Provide the (X, Y) coordinate of the cell's center where the given text is located.  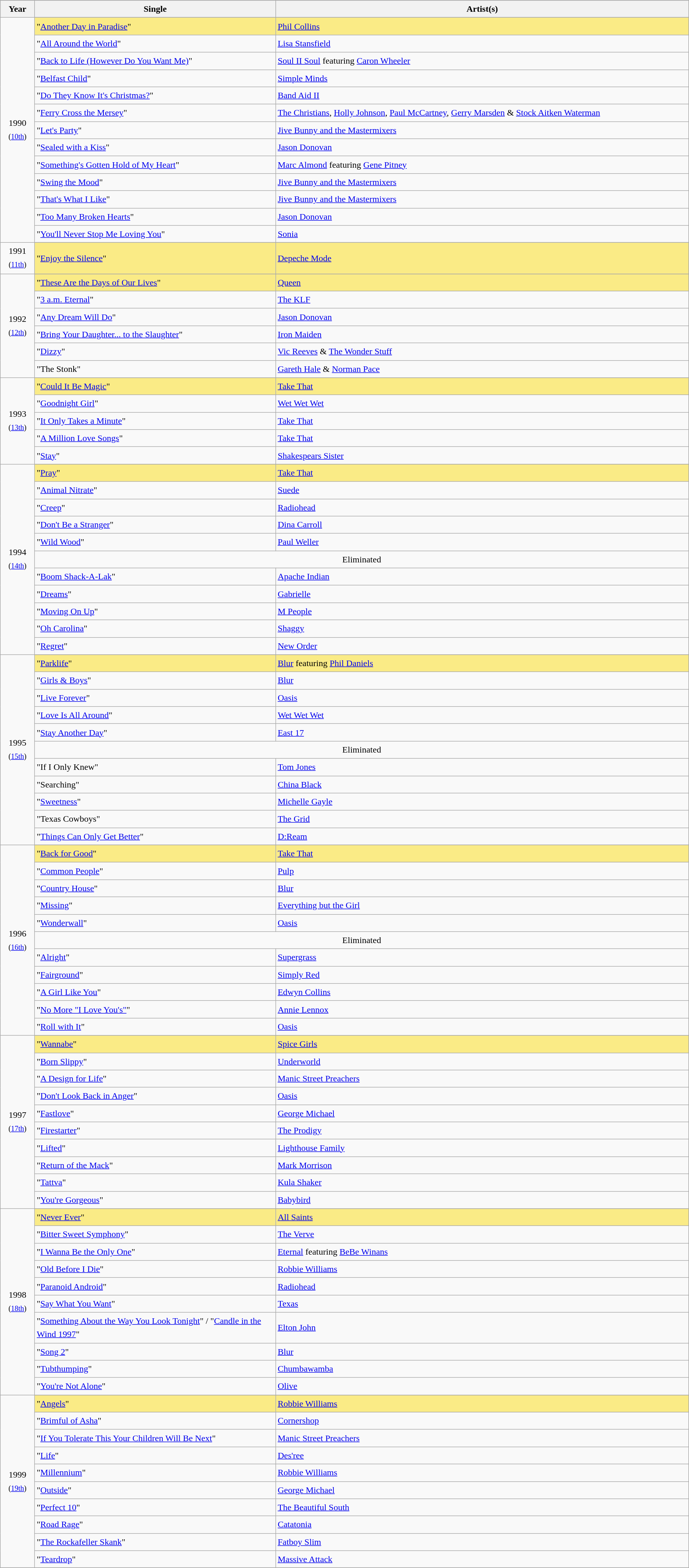
"Do They Know It's Christmas?" (155, 96)
"A Girl Like You" (155, 992)
"Regret" (155, 646)
Underworld (482, 1062)
"Parklife" (155, 664)
"If I Only Knew" (155, 767)
Gareth Hale & Norman Pace (482, 369)
Eternal featuring BeBe Winans (482, 1252)
"Don't Look Back in Anger" (155, 1096)
Elton John (482, 1328)
Suede (482, 490)
"Alright" (155, 958)
"Born Slippy" (155, 1062)
"Wannabe" (155, 1044)
"The Rockafeller Skank" (155, 1542)
Paul Weller (482, 542)
"Roll with It" (155, 1027)
"Back for Good" (155, 853)
Phil Collins (482, 26)
Iron Maiden (482, 334)
"Something's Gotten Hold of My Heart" (155, 165)
Texas (482, 1304)
Soul II Soul featuring Caron Wheeler (482, 61)
"Outside" (155, 1490)
1994 (14th) (18, 559)
Sonia (482, 234)
"A Million Love Songs" (155, 438)
Simple Minds (482, 78)
"Girls & Boys" (155, 680)
"Ferry Cross the Mersey" (155, 113)
East 17 (482, 733)
1997 (17th) (18, 1122)
Edwyn Collins (482, 992)
Dina Carroll (482, 525)
"Brimful of Asha" (155, 1421)
Depeche Mode (482, 258)
The Christians, Holly Johnson, Paul McCartney, Gerry Marsden & Stock Aitken Waterman (482, 113)
The Verve (482, 1234)
"Bring Your Daughter... to the Slaughter" (155, 334)
"Any Dream Will Do" (155, 317)
"Enjoy the Silence" (155, 258)
"Fastlove" (155, 1113)
"You're Gorgeous" (155, 1200)
"Wild Wood" (155, 542)
1991 (11th) (18, 258)
1993 (13th) (18, 421)
"Boom Shack-A-Lak" (155, 577)
"Too Many Broken Hearts" (155, 217)
"Old Before I Die" (155, 1269)
China Black (482, 784)
"The Stonk" (155, 369)
The Beautiful South (482, 1507)
"Dizzy" (155, 352)
"Country House" (155, 888)
"Fairground" (155, 975)
Des'ree (482, 1455)
"Millennium" (155, 1473)
Lisa Stansfield (482, 43)
Mark Morrison (482, 1165)
"Don't Be a Stranger" (155, 525)
Shaggy (482, 628)
Annie Lennox (482, 1009)
Spice Girls (482, 1044)
New Order (482, 646)
"Pray" (155, 473)
Kula Shaker (482, 1182)
Year (18, 9)
Supergrass (482, 958)
"Things Can Only Get Better" (155, 836)
"Say What You Want" (155, 1304)
"Oh Carolina" (155, 628)
"Life" (155, 1455)
"Perfect 10" (155, 1507)
"Stay Another Day" (155, 733)
"Something About the Way You Look Tonight" / "Candle in the Wind 1997" (155, 1328)
"Let's Party" (155, 130)
Apache Indian (482, 577)
"Common People" (155, 871)
"Wonderwall" (155, 923)
"Creep" (155, 508)
"Back to Life (However Do You Want Me)" (155, 61)
"Angels" (155, 1404)
Michelle Gayle (482, 802)
"Return of the Mack" (155, 1165)
"Texas Cowboys" (155, 819)
"Tubthumping" (155, 1369)
"3 a.m. Eternal" (155, 299)
Single (155, 9)
"Another Day in Paradise" (155, 26)
"Teardrop" (155, 1560)
"Live Forever" (155, 698)
1990 (10th) (18, 130)
1996 (16th) (18, 940)
Blur featuring Phil Daniels (482, 664)
1995 (15th) (18, 750)
"No More "I Love You's"" (155, 1009)
Everything but the Girl (482, 906)
1992 (12th) (18, 326)
"Sweetness" (155, 802)
"That's What I Like" (155, 199)
"Moving On Up" (155, 611)
Artist(s) (482, 9)
"It Only Takes a Minute" (155, 421)
"Firestarter" (155, 1131)
"Goodnight Girl" (155, 404)
"Song 2" (155, 1351)
"If You Tolerate This Your Children Will Be Next" (155, 1438)
Vic Reeves & The Wonder Stuff (482, 352)
Catatonia (482, 1525)
Chumbawamba (482, 1369)
Marc Almond featuring Gene Pitney (482, 165)
The KLF (482, 299)
"Never Ever" (155, 1217)
"Searching" (155, 784)
"Belfast Child" (155, 78)
Simply Red (482, 975)
Cornershop (482, 1421)
Gabrielle (482, 594)
"Dreams" (155, 594)
"A Design for Life" (155, 1078)
Massive Attack (482, 1560)
"Road Rage" (155, 1525)
Pulp (482, 871)
"Could It Be Magic" (155, 386)
All Saints (482, 1217)
"Lifted" (155, 1148)
"Bitter Sweet Symphony" (155, 1234)
"You'll Never Stop Me Loving You" (155, 234)
Fatboy Slim (482, 1542)
Tom Jones (482, 767)
M People (482, 611)
"Love Is All Around" (155, 715)
"Stay" (155, 455)
"All Around the World" (155, 43)
"Animal Nitrate" (155, 490)
"Sealed with a Kiss" (155, 147)
"Paranoid Android" (155, 1287)
Band Aid II (482, 96)
"These Are the Days of Our Lives" (155, 282)
"I Wanna Be the Only One" (155, 1252)
1998 (18th) (18, 1302)
Olive (482, 1386)
D:Ream (482, 836)
Babybird (482, 1200)
Lighthouse Family (482, 1148)
Queen (482, 282)
Shakespears Sister (482, 455)
"Tattva" (155, 1182)
"Missing" (155, 906)
The Prodigy (482, 1131)
1999 (19th) (18, 1482)
The Grid (482, 819)
"Swing the Mood" (155, 182)
"You're Not Alone" (155, 1386)
